Scan for the cell matching the given text and deliver its (x, y) coordinate at center. 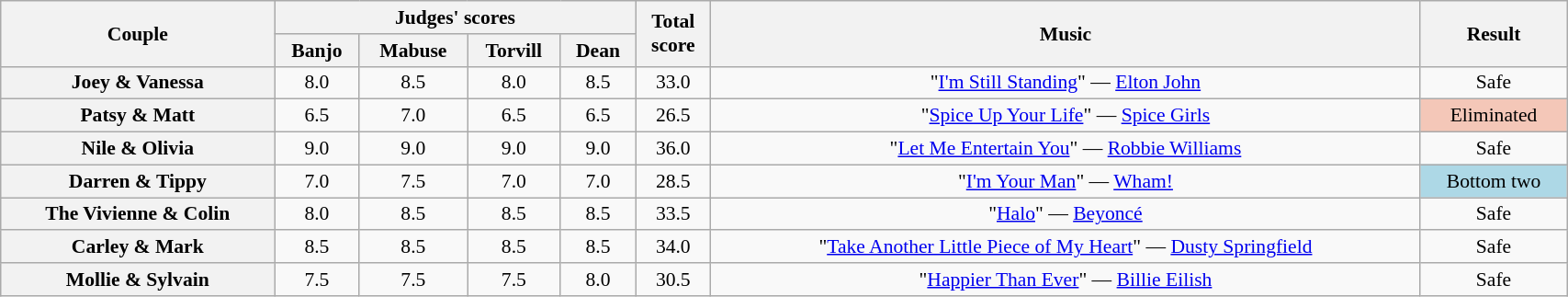
Torvill (514, 51)
Judges' scores (456, 17)
33.0 (672, 83)
"Happier Than Ever" — Billie Eilish (1066, 280)
28.5 (672, 181)
The Vivienne & Colin (138, 214)
Carley & Mark (138, 247)
33.5 (672, 214)
Result (1494, 33)
Eliminated (1494, 116)
36.0 (672, 149)
26.5 (672, 116)
Mabuse (413, 51)
Mollie & Sylvain (138, 280)
Banjo (317, 51)
Totalscore (672, 33)
"I'm Your Man" — Wham! (1066, 181)
Bottom two (1494, 181)
Dean (598, 51)
"Halo" — Beyoncé (1066, 214)
Joey & Vanessa (138, 83)
Darren & Tippy (138, 181)
34.0 (672, 247)
"Spice Up Your Life" — Spice Girls (1066, 116)
30.5 (672, 280)
"I'm Still Standing" — Elton John (1066, 83)
Music (1066, 33)
Patsy & Matt (138, 116)
"Take Another Little Piece of My Heart" — Dusty Springfield (1066, 247)
Nile & Olivia (138, 149)
"Let Me Entertain You" — Robbie Williams (1066, 149)
Couple (138, 33)
